Pinpoint the cell where the given text exists, returning its (X, Y) midpoint coordinate. 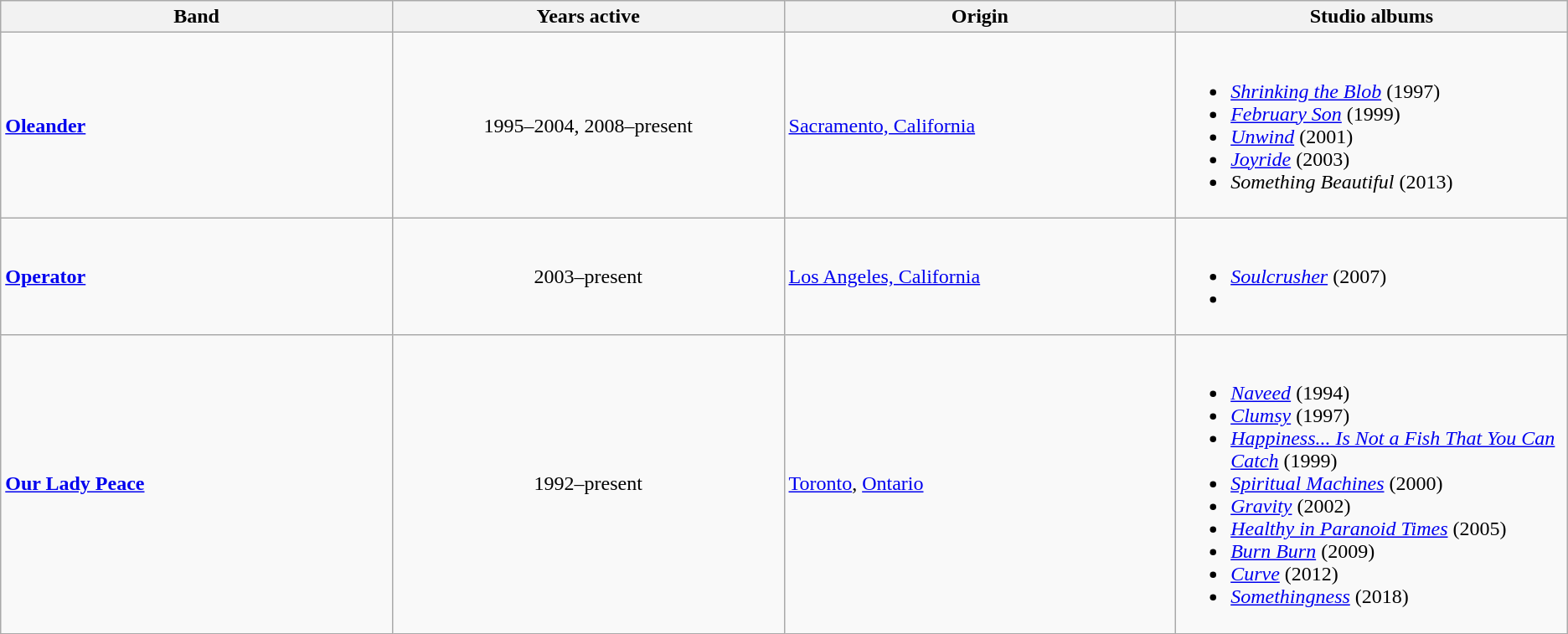
Our Lady Peace (197, 484)
Operator (197, 276)
Band (197, 17)
Sacramento, California (980, 126)
Years active (588, 17)
1995–2004, 2008–present (588, 126)
Studio albums (1372, 17)
Los Angeles, California (980, 276)
Toronto, Ontario (980, 484)
2003–present (588, 276)
Shrinking the Blob (1997)February Son (1999)Unwind (2001)Joyride (2003)Something Beautiful (2013) (1372, 126)
Soulcrusher (2007) (1372, 276)
Oleander (197, 126)
Origin (980, 17)
1992–present (588, 484)
